Return the [X, Y] coordinate for the center point of the cell that contains the specified text.  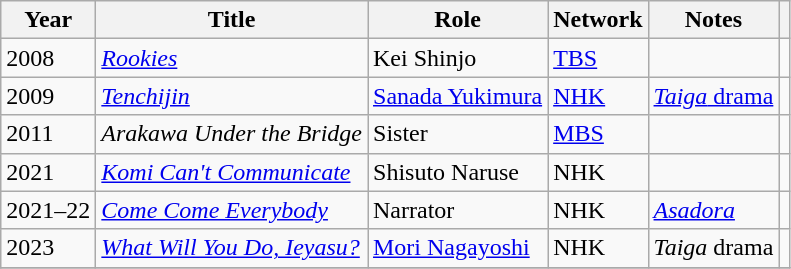
2021 [48, 172]
Arakawa Under the Bridge [232, 134]
Komi Can't Communicate [232, 172]
Role [458, 20]
Tenchijin [232, 96]
Title [232, 20]
Rookies [232, 58]
Mori Nagayoshi [458, 248]
Shisuto Naruse [458, 172]
2021–22 [48, 210]
2009 [48, 96]
Notes [714, 20]
Sanada Yukimura [458, 96]
MBS [598, 134]
Sister [458, 134]
TBS [598, 58]
Network [598, 20]
2023 [48, 248]
Year [48, 20]
Come Come Everybody [232, 210]
Asadora [714, 210]
2008 [48, 58]
2011 [48, 134]
What Will You Do, Ieyasu? [232, 248]
Kei Shinjo [458, 58]
Narrator [458, 210]
